For the text-containing cell, return its midpoint in (x, y) coordinate format. 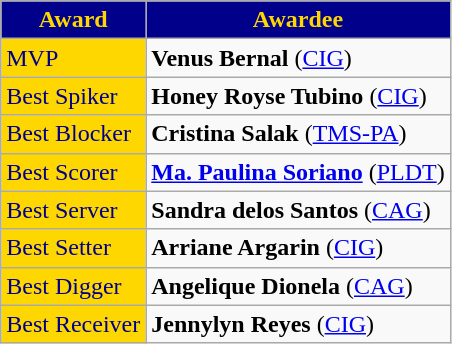
Best Receiver (74, 324)
Honey Royse Tubino (CIG) (298, 96)
Best Digger (74, 286)
Award (74, 20)
Arriane Argarin (CIG) (298, 248)
Best Setter (74, 248)
Angelique Dionela (CAG) (298, 286)
Best Blocker (74, 134)
MVP (74, 58)
Venus Bernal (CIG) (298, 58)
Best Scorer (74, 172)
Jennylyn Reyes (CIG) (298, 324)
Cristina Salak (TMS-PA) (298, 134)
Sandra delos Santos (CAG) (298, 210)
Ma. Paulina Soriano (PLDT) (298, 172)
Best Server (74, 210)
Best Spiker (74, 96)
Awardee (298, 20)
